Find where the given text appears and provide that cell's center as [X, Y] coordinate. 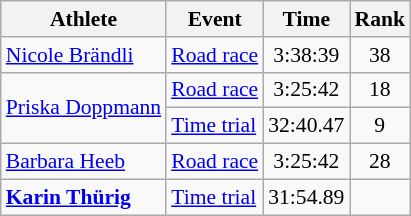
31:54.89 [306, 197]
32:40.47 [306, 126]
28 [380, 162]
38 [380, 55]
Time [306, 19]
Barbara Heeb [84, 162]
Priska Doppmann [84, 108]
Nicole Brändli [84, 55]
Rank [380, 19]
3:38:39 [306, 55]
18 [380, 90]
Karin Thürig [84, 197]
9 [380, 126]
Athlete [84, 19]
Event [214, 19]
